Pinpoint the cell where the given text exists, returning its (x, y) midpoint coordinate. 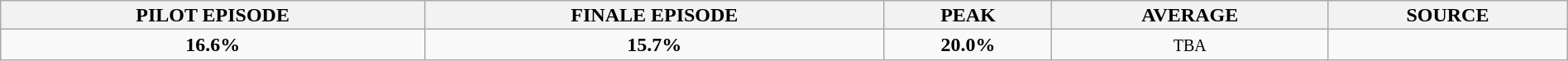
SOURCE (1448, 15)
AVERAGE (1190, 15)
15.7% (655, 45)
PEAK (968, 15)
FINALE EPISODE (655, 15)
TBA (1190, 45)
PILOT EPISODE (213, 15)
16.6% (213, 45)
20.0% (968, 45)
